Identify which cell holds the provided text, then report its [X, Y] central coordinate. 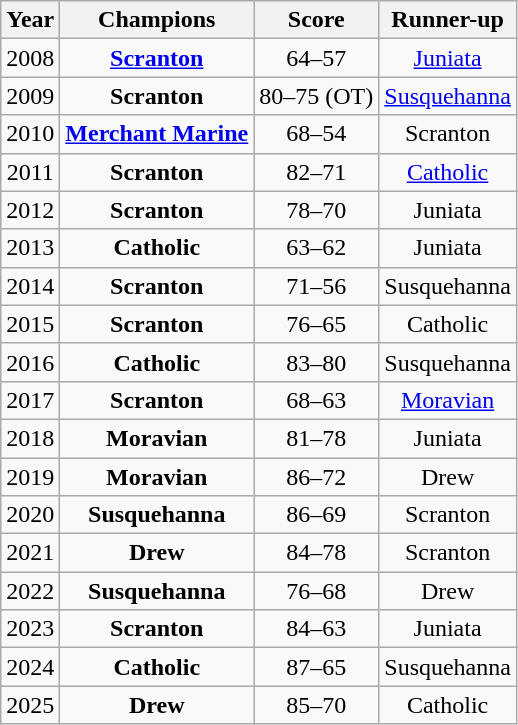
2016 [30, 362]
85–70 [316, 705]
2023 [30, 629]
Score [316, 20]
78–70 [316, 210]
2013 [30, 248]
2015 [30, 324]
71–56 [316, 286]
2011 [30, 172]
80–75 (OT) [316, 96]
76–65 [316, 324]
2012 [30, 210]
63–62 [316, 248]
2009 [30, 96]
2017 [30, 400]
81–78 [316, 438]
2014 [30, 286]
2008 [30, 58]
Runner-up [448, 20]
Year [30, 20]
83–80 [316, 362]
86–69 [316, 515]
86–72 [316, 477]
68–54 [316, 134]
82–71 [316, 172]
68–63 [316, 400]
2010 [30, 134]
2019 [30, 477]
Merchant Marine [157, 134]
2025 [30, 705]
87–65 [316, 667]
84–78 [316, 553]
2020 [30, 515]
2021 [30, 553]
2022 [30, 591]
76–68 [316, 591]
2018 [30, 438]
64–57 [316, 58]
2024 [30, 667]
Champions [157, 20]
84–63 [316, 629]
